For the text-containing cell, return its midpoint in [X, Y] coordinate format. 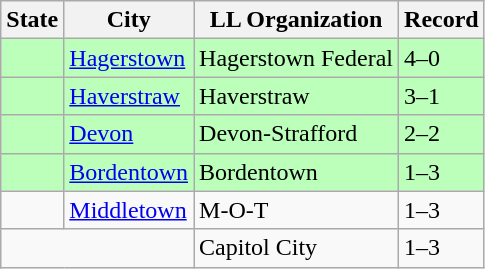
Devon-Strafford [296, 134]
State [32, 20]
Middletown [129, 210]
2–2 [442, 134]
3–1 [442, 96]
LL Organization [296, 20]
Hagerstown [129, 58]
4–0 [442, 58]
M-O-T [296, 210]
Record [442, 20]
City [129, 20]
Devon [129, 134]
Capitol City [296, 248]
Hagerstown Federal [296, 58]
